For the text-containing cell, return its midpoint in [X, Y] coordinate format. 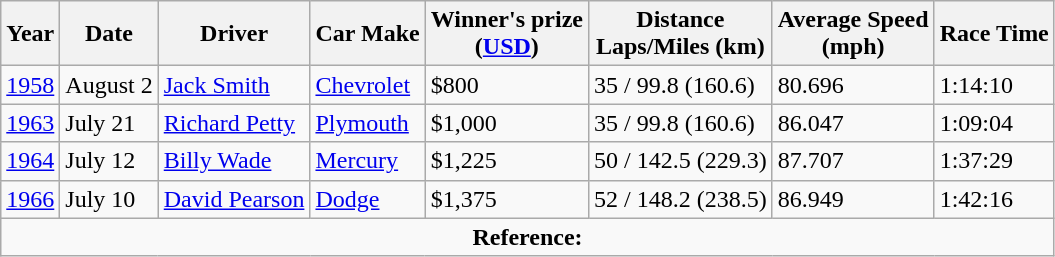
$800 [506, 85]
52 / 148.2 (238.5) [680, 199]
86.949 [853, 199]
Date [109, 34]
80.696 [853, 85]
1:09:04 [994, 123]
Average Speed(mph) [853, 34]
87.707 [853, 161]
Driver [234, 34]
August 2 [109, 85]
50 / 142.5 (229.3) [680, 161]
1964 [30, 161]
$1,375 [506, 199]
Plymouth [368, 123]
1:14:10 [994, 85]
Car Make [368, 34]
$1,000 [506, 123]
Billy Wade [234, 161]
Dodge [368, 199]
July 21 [109, 123]
Richard Petty [234, 123]
July 12 [109, 161]
1:37:29 [994, 161]
$1,225 [506, 161]
David Pearson [234, 199]
1966 [30, 199]
Year [30, 34]
1958 [30, 85]
Winner's prize(USD) [506, 34]
1963 [30, 123]
Mercury [368, 161]
Reference: [528, 237]
July 10 [109, 199]
1:42:16 [994, 199]
86.047 [853, 123]
Race Time [994, 34]
Chevrolet [368, 85]
DistanceLaps/Miles (km) [680, 34]
Jack Smith [234, 85]
